Provide the [X, Y] coordinate of the cell's center where the given text is located.  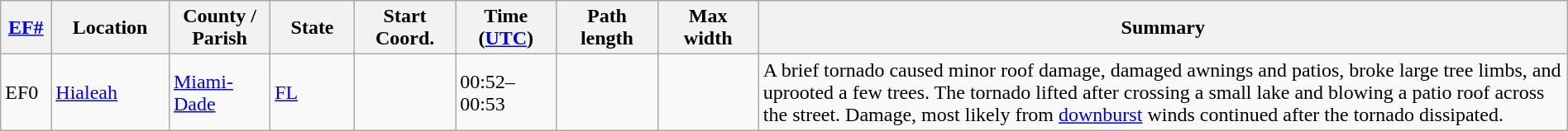
Location [111, 28]
EF0 [26, 92]
County / Parish [219, 28]
FL [313, 92]
EF# [26, 28]
Summary [1163, 28]
State [313, 28]
Path length [607, 28]
Hialeah [111, 92]
00:52–00:53 [506, 92]
Start Coord. [404, 28]
Max width [708, 28]
Miami-Dade [219, 92]
Time (UTC) [506, 28]
